Detect which cell encompasses the target text, then output its (x, y) center coordinate. 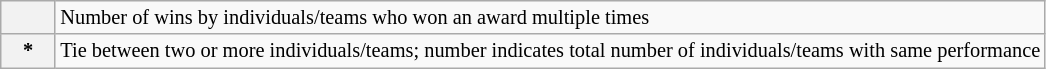
Tie between two or more individuals/teams; number indicates total number of individuals/teams with same performance (550, 51)
Number of wins by individuals/teams who won an award multiple times (550, 17)
* (28, 51)
